Pinpoint the cell where the given text exists, returning its (x, y) midpoint coordinate. 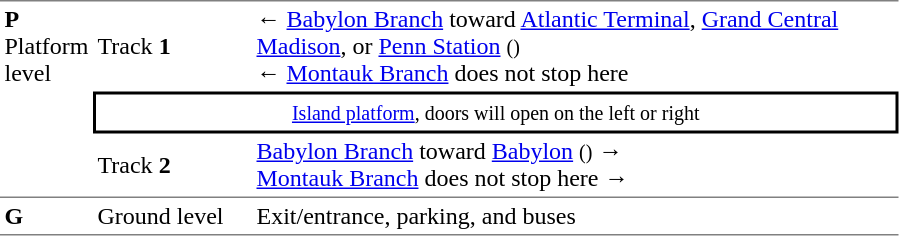
Track 2 (172, 166)
Babylon Branch toward Babylon () → Montauk Branch does not stop here → (575, 166)
Island platform, doors will open on the left or right (496, 113)
PPlatform level (46, 99)
← Babylon Branch toward Atlantic Terminal, Grand Central Madison, or Penn Station ()← Montauk Branch does not stop here (575, 46)
Exit/entrance, parking, and buses (575, 217)
Ground level (172, 217)
G (46, 217)
Track 1 (172, 46)
